Extract the [X, Y] coordinate from the center of the cell holding the provided text.  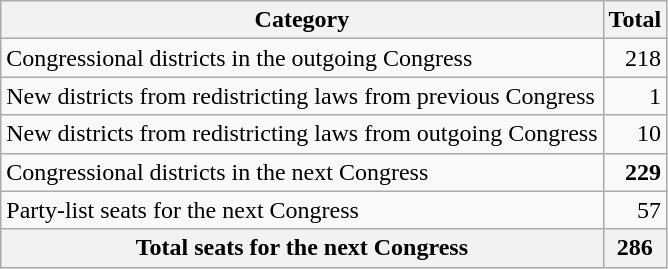
218 [635, 58]
Category [302, 20]
1 [635, 96]
57 [635, 210]
286 [635, 248]
Party-list seats for the next Congress [302, 210]
Congressional districts in the next Congress [302, 172]
Total seats for the next Congress [302, 248]
Total [635, 20]
10 [635, 134]
Congressional districts in the outgoing Congress [302, 58]
229 [635, 172]
New districts from redistricting laws from outgoing Congress [302, 134]
New districts from redistricting laws from previous Congress [302, 96]
